For the text-containing cell, return its midpoint in [x, y] coordinate format. 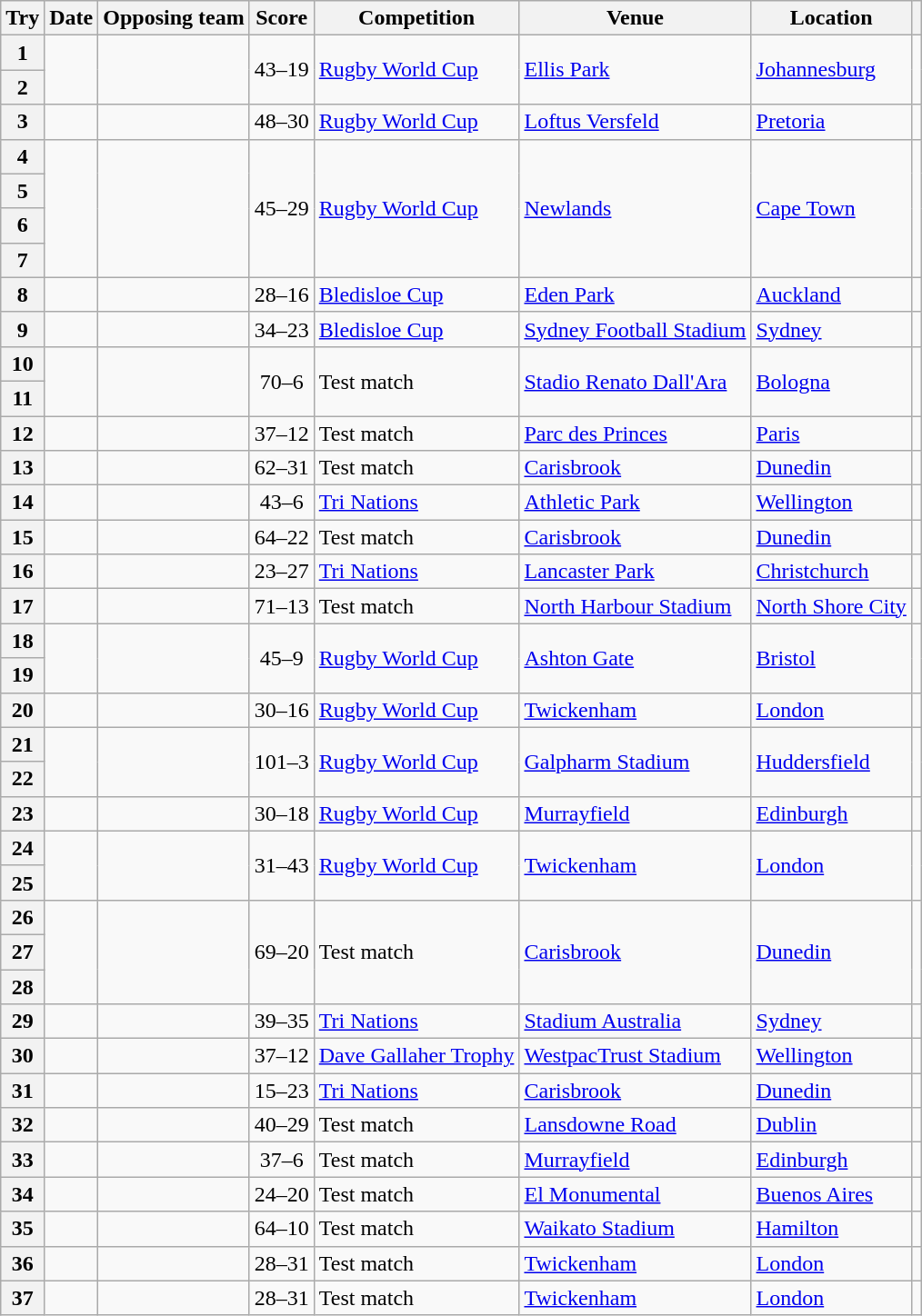
Loftus Versfeld [635, 122]
43–19 [282, 70]
28–16 [282, 294]
33 [23, 1160]
32 [23, 1125]
9 [23, 329]
Dublin [831, 1125]
Score [282, 18]
Ellis Park [635, 70]
Dave Gallaher Trophy [416, 1056]
11 [23, 398]
34–23 [282, 329]
7 [23, 260]
29 [23, 1022]
62–31 [282, 468]
Bristol [831, 658]
31 [23, 1091]
Date [71, 18]
12 [23, 434]
Athletic Park [635, 503]
Johannesburg [831, 70]
23–27 [282, 572]
Ashton Gate [635, 658]
48–30 [282, 122]
6 [23, 225]
24 [23, 848]
Bologna [831, 381]
Venue [635, 18]
Try [23, 18]
64–10 [282, 1229]
13 [23, 468]
26 [23, 917]
10 [23, 364]
69–20 [282, 952]
Location [831, 18]
30 [23, 1056]
39–35 [282, 1022]
Eden Park [635, 294]
WestpacTrust Stadium [635, 1056]
37–6 [282, 1160]
Buenos Aires [831, 1194]
71–13 [282, 606]
Cape Town [831, 208]
North Harbour Stadium [635, 606]
30–16 [282, 710]
17 [23, 606]
Waikato Stadium [635, 1229]
28 [23, 986]
15 [23, 537]
Stadio Renato Dall'Ara [635, 381]
36 [23, 1263]
El Monumental [635, 1194]
Lancaster Park [635, 572]
20 [23, 710]
Sydney Football Stadium [635, 329]
Pretoria [831, 122]
Auckland [831, 294]
Opposing team [174, 18]
70–6 [282, 381]
19 [23, 675]
30–18 [282, 813]
45–9 [282, 658]
23 [23, 813]
Stadium Australia [635, 1022]
37 [23, 1298]
22 [23, 779]
8 [23, 294]
64–22 [282, 537]
Newlands [635, 208]
15–23 [282, 1091]
14 [23, 503]
35 [23, 1229]
40–29 [282, 1125]
16 [23, 572]
2 [23, 87]
24–20 [282, 1194]
4 [23, 156]
Lansdowne Road [635, 1125]
Competition [416, 18]
45–29 [282, 208]
31–43 [282, 865]
5 [23, 191]
101–3 [282, 762]
34 [23, 1194]
Paris [831, 434]
21 [23, 744]
Christchurch [831, 572]
25 [23, 882]
Huddersfield [831, 762]
Parc des Princes [635, 434]
27 [23, 952]
Galpharm Stadium [635, 762]
1 [23, 53]
North Shore City [831, 606]
43–6 [282, 503]
Hamilton [831, 1229]
3 [23, 122]
18 [23, 641]
